For the text-containing cell, return its midpoint in (x, y) coordinate format. 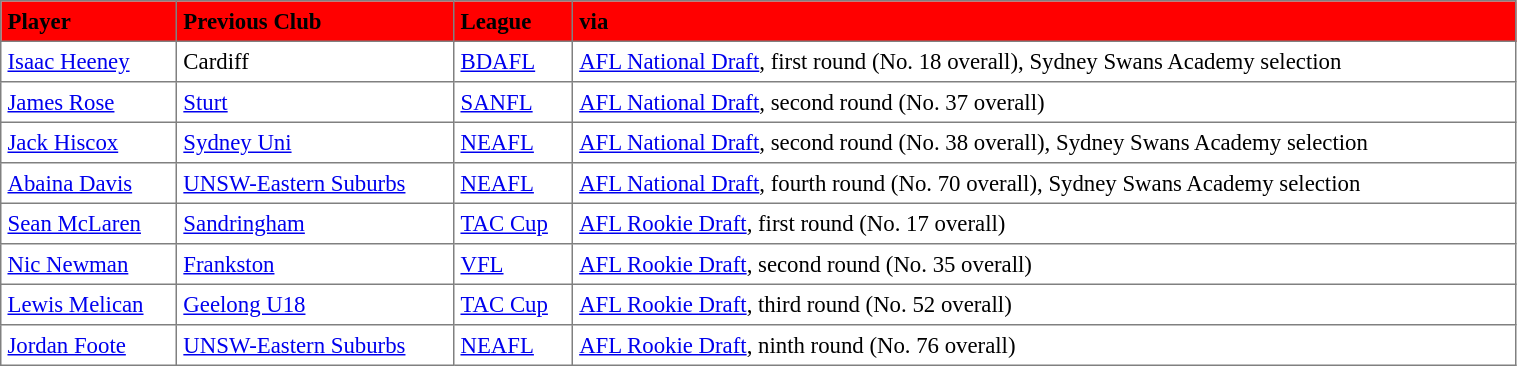
AFL National Draft, first round (No. 18 overall), Sydney Swans Academy selection (1044, 61)
James Rose (89, 102)
AFL National Draft, second round (No. 37 overall) (1044, 102)
AFL Rookie Draft, ninth round (No. 76 overall) (1044, 345)
Lewis Melican (89, 304)
Sturt (316, 102)
Previous Club (316, 21)
AFL National Draft, fourth round (No. 70 overall), Sydney Swans Academy selection (1044, 183)
VFL (514, 264)
Nic Newman (89, 264)
AFL Rookie Draft, third round (No. 52 overall) (1044, 304)
via (1044, 21)
AFL Rookie Draft, second round (No. 35 overall) (1044, 264)
League (514, 21)
Frankston (316, 264)
Sean McLaren (89, 223)
Sydney Uni (316, 142)
Player (89, 21)
Jack Hiscox (89, 142)
SANFL (514, 102)
AFL Rookie Draft, first round (No. 17 overall) (1044, 223)
Sandringham (316, 223)
Geelong U18 (316, 304)
Cardiff (316, 61)
Abaina Davis (89, 183)
BDAFL (514, 61)
AFL National Draft, second round (No. 38 overall), Sydney Swans Academy selection (1044, 142)
Jordan Foote (89, 345)
Isaac Heeney (89, 61)
